Return (X, Y) of the center of cell containing provided text 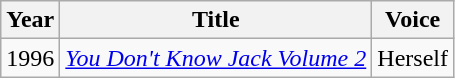
Title (216, 20)
You Don't Know Jack Volume 2 (216, 58)
Year (30, 20)
Herself (413, 58)
1996 (30, 58)
Voice (413, 20)
